Return the [X, Y] coordinate for the center point of the cell that contains the specified text.  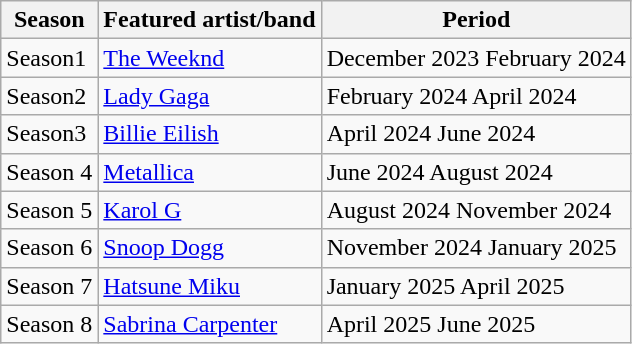
Featured artist/band [210, 20]
Lady Gaga [210, 96]
Metallica [210, 172]
February 2024 April 2024 [476, 96]
Season2 [50, 96]
Sabrina Carpenter [210, 324]
November 2024 January 2025 [476, 248]
Snoop Dogg [210, 248]
August 2024 November 2024 [476, 210]
Season 6 [50, 248]
Karol G [210, 210]
Season1 [50, 58]
Season 7 [50, 286]
January 2025 April 2025 [476, 286]
April 2024 June 2024 [476, 134]
Billie Eilish [210, 134]
Season [50, 20]
Season 5 [50, 210]
June 2024 August 2024 [476, 172]
Season 8 [50, 324]
April 2025 June 2025 [476, 324]
The Weeknd [210, 58]
Period [476, 20]
Hatsune Miku [210, 286]
Season 4 [50, 172]
Season3 [50, 134]
December 2023 February 2024 [476, 58]
